Scan for the cell matching the given text and deliver its (x, y) coordinate at center. 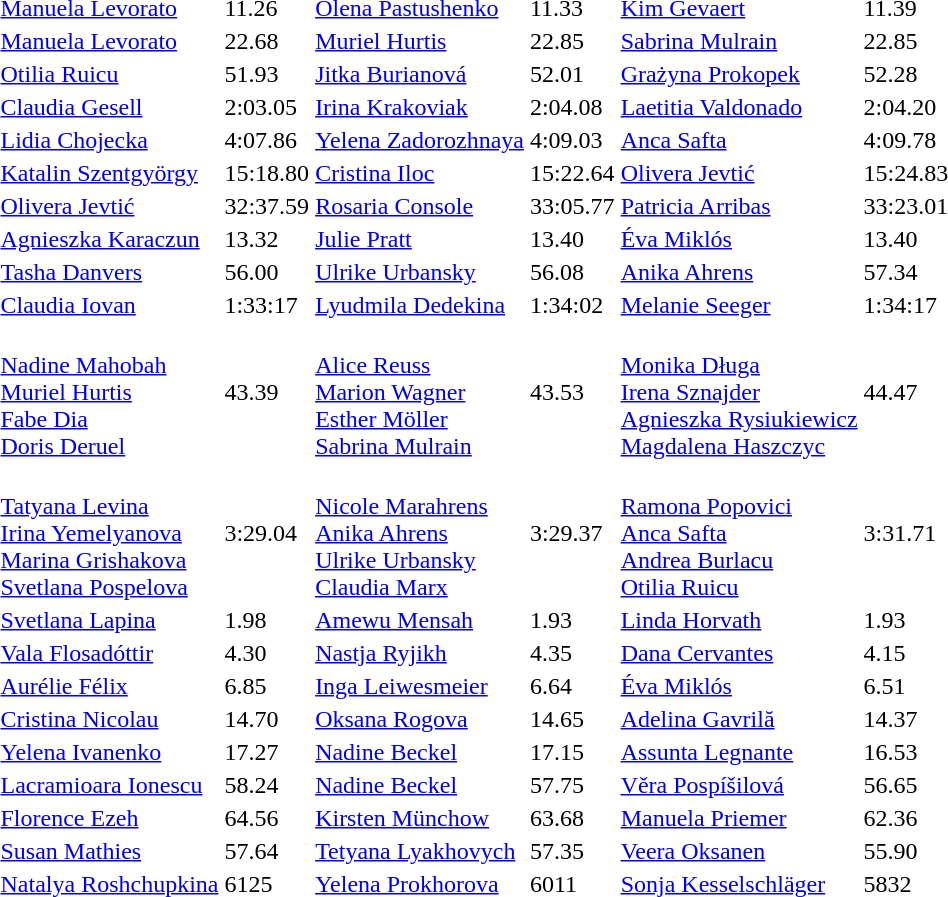
Nicole MarahrensAnika AhrensUlrike UrbanskyClaudia Marx (420, 533)
4.30 (267, 653)
Laetitia Valdonado (739, 107)
Melanie Seeger (739, 305)
Monika DługaIrena SznajderAgnieszka RysiukiewiczMagdalena Haszczyc (739, 392)
Kirsten Münchow (420, 818)
Jitka Burianová (420, 74)
22.68 (267, 41)
Tetyana Lyakhovych (420, 851)
Alice ReussMarion WagnerEsther MöllerSabrina Mulrain (420, 392)
6.85 (267, 686)
Věra Pospíšilová (739, 785)
64.56 (267, 818)
1.93 (572, 620)
Julie Pratt (420, 239)
Manuela Priemer (739, 818)
3:29.37 (572, 533)
Grażyna Prokopek (739, 74)
52.01 (572, 74)
Sabrina Mulrain (739, 41)
Lyudmila Dedekina (420, 305)
43.39 (267, 392)
Adelina Gavrilă (739, 719)
14.70 (267, 719)
57.64 (267, 851)
1:34:02 (572, 305)
Ulrike Urbansky (420, 272)
22.85 (572, 41)
Oksana Rogova (420, 719)
Ramona Popovici Anca SaftaAndrea BurlacuOtilia Ruicu (739, 533)
Inga Leiwesmeier (420, 686)
57.75 (572, 785)
6.64 (572, 686)
57.35 (572, 851)
14.65 (572, 719)
Amewu Mensah (420, 620)
4:09.03 (572, 140)
Dana Cervantes (739, 653)
56.00 (267, 272)
Olivera Jevtić (739, 173)
Patricia Arribas (739, 206)
Veera Oksanen (739, 851)
Anca Safta (739, 140)
15:18.80 (267, 173)
4:07.86 (267, 140)
17.27 (267, 752)
32:37.59 (267, 206)
15:22.64 (572, 173)
13.40 (572, 239)
63.68 (572, 818)
Linda Horvath (739, 620)
43.53 (572, 392)
58.24 (267, 785)
Irina Krakoviak (420, 107)
17.15 (572, 752)
56.08 (572, 272)
Assunta Legnante (739, 752)
2:03.05 (267, 107)
1.98 (267, 620)
Yelena Zadorozhnaya (420, 140)
Anika Ahrens (739, 272)
33:05.77 (572, 206)
Rosaria Console (420, 206)
1:33:17 (267, 305)
51.93 (267, 74)
Nastja Ryjikh (420, 653)
3:29.04 (267, 533)
Muriel Hurtis (420, 41)
2:04.08 (572, 107)
4.35 (572, 653)
Cristina Iloc (420, 173)
13.32 (267, 239)
